Capture the cell that displays the provided text and extract its (X, Y) central coordinate. 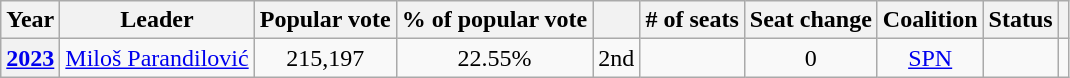
Year (30, 20)
2023 (30, 58)
215,197 (325, 58)
2nd (616, 58)
Miloš Parandilović (157, 58)
0 (810, 58)
Status (1020, 20)
# of seats (692, 20)
Leader (157, 20)
SPN (930, 58)
% of popular vote (494, 20)
Coalition (930, 20)
Popular vote (325, 20)
Seat change (810, 20)
22.55% (494, 58)
